Output the (X, Y) coordinate of the center of the cell containing the given text.  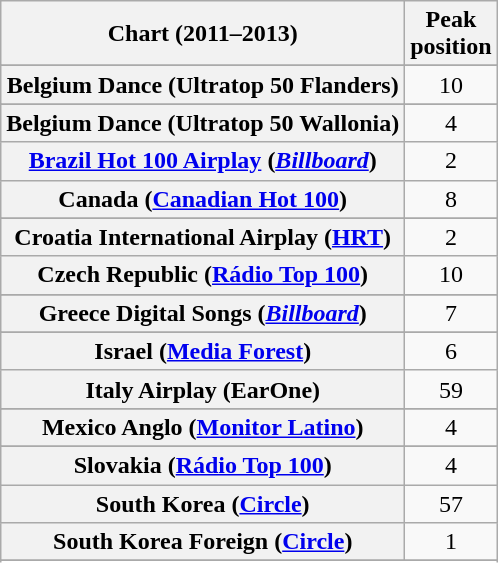
6 (451, 351)
Chart (2011–2013) (203, 34)
Italy Airplay (EarOne) (203, 389)
Peakposition (451, 34)
Belgium Dance (Ultratop 50 Wallonia) (203, 123)
Belgium Dance (Ultratop 50 Flanders) (203, 85)
Brazil Hot 100 Airplay (Billboard) (203, 161)
Croatia International Airplay (HRT) (203, 237)
South Korea (Circle) (203, 503)
South Korea Foreign (Circle) (203, 542)
Slovakia (Rádio Top 100) (203, 465)
Czech Republic (Rádio Top 100) (203, 275)
59 (451, 389)
57 (451, 503)
Mexico Anglo (Monitor Latino) (203, 427)
7 (451, 313)
Greece Digital Songs (Billboard) (203, 313)
Canada (Canadian Hot 100) (203, 199)
1 (451, 542)
Israel (Media Forest) (203, 351)
8 (451, 199)
